Determine the [X, Y] coordinate at the center of the cell enclosing the given text.  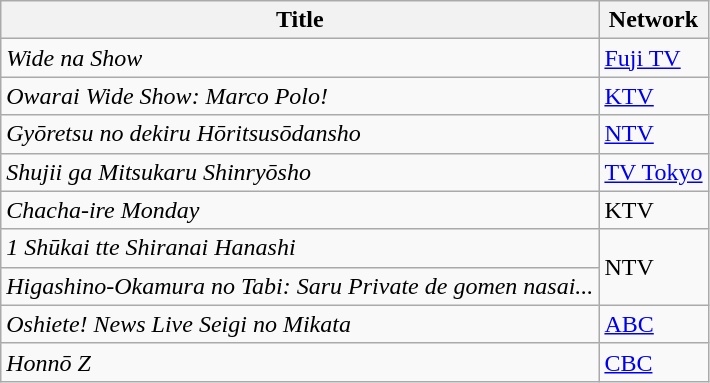
Fuji TV [654, 58]
1 Shūkai tte Shiranai Hanashi [300, 248]
Network [654, 20]
Oshiete! News Live Seigi no Mikata [300, 324]
CBC [654, 362]
Wide na Show [300, 58]
Higashino-Okamura no Tabi: Saru Private de gomen nasai... [300, 286]
ABC [654, 324]
Title [300, 20]
TV Tokyo [654, 172]
Shujii ga Mitsukaru Shinryōsho [300, 172]
Honnō Z [300, 362]
Gyōretsu no dekiru Hōritsusōdansho [300, 134]
Chacha-ire Monday [300, 210]
Owarai Wide Show: Marco Polo! [300, 96]
